Extract the (X, Y) coordinate from the center of the cell holding the provided text.  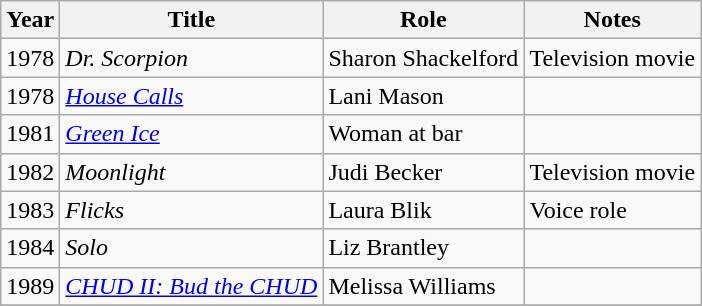
Melissa Williams (424, 286)
Solo (192, 248)
Woman at bar (424, 134)
Moonlight (192, 172)
Liz Brantley (424, 248)
Dr. Scorpion (192, 58)
1982 (30, 172)
Sharon Shackelford (424, 58)
Role (424, 20)
Lani Mason (424, 96)
1981 (30, 134)
Notes (612, 20)
Green Ice (192, 134)
Flicks (192, 210)
Title (192, 20)
Laura Blik (424, 210)
Year (30, 20)
CHUD II: Bud the CHUD (192, 286)
1984 (30, 248)
1989 (30, 286)
House Calls (192, 96)
Judi Becker (424, 172)
Voice role (612, 210)
1983 (30, 210)
